Detect which cell encompasses the target text, then output its (X, Y) center coordinate. 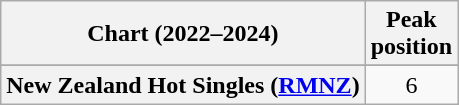
New Zealand Hot Singles (RMNZ) (183, 85)
Peakposition (411, 34)
Chart (2022–2024) (183, 34)
6 (411, 85)
